Find where the given text appears and provide that cell's center as (X, Y) coordinate. 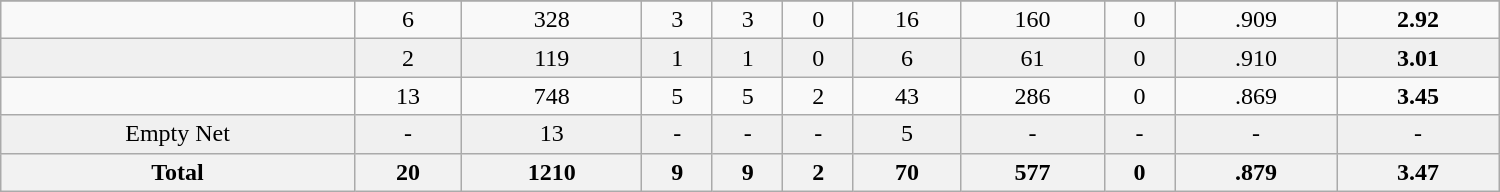
119 (551, 58)
3.01 (1418, 58)
Total (178, 172)
328 (551, 20)
.910 (1256, 58)
.869 (1256, 96)
20 (408, 172)
748 (551, 96)
2.92 (1418, 20)
43 (906, 96)
3.45 (1418, 96)
160 (1033, 20)
61 (1033, 58)
3.47 (1418, 172)
70 (906, 172)
.879 (1256, 172)
286 (1033, 96)
1210 (551, 172)
.909 (1256, 20)
16 (906, 20)
Empty Net (178, 134)
577 (1033, 172)
